Determine the [x, y] coordinate at the center of the cell enclosing the given text.  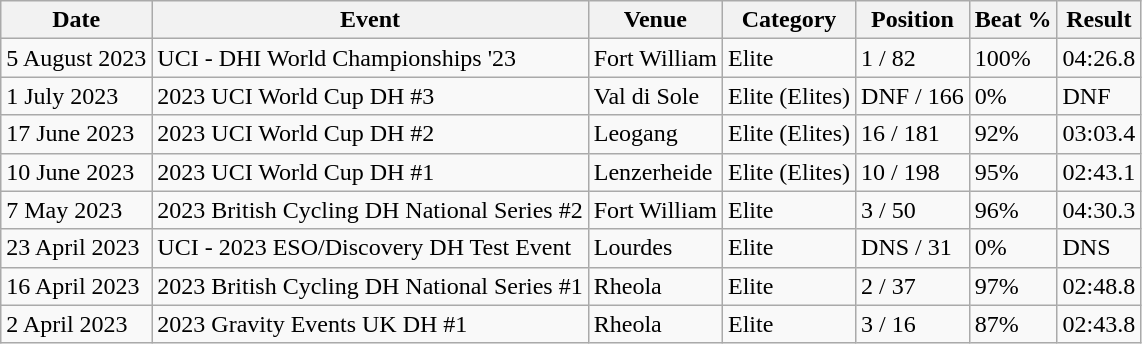
DNS [1099, 248]
17 June 2023 [76, 134]
Leogang [655, 134]
96% [1013, 210]
Lenzerheide [655, 172]
Date [76, 20]
95% [1013, 172]
UCI - 2023 ESO/Discovery DH Test Event [370, 248]
2023 British Cycling DH National Series #1 [370, 286]
3 / 16 [913, 324]
02:43.1 [1099, 172]
Venue [655, 20]
2023 UCI World Cup DH #2 [370, 134]
Lourdes [655, 248]
2 April 2023 [76, 324]
23 April 2023 [76, 248]
02:48.8 [1099, 286]
1 / 82 [913, 58]
3 / 50 [913, 210]
Result [1099, 20]
92% [1013, 134]
Category [790, 20]
Position [913, 20]
2023 UCI World Cup DH #3 [370, 96]
DNF [1099, 96]
87% [1013, 324]
DNS / 31 [913, 248]
Val di Sole [655, 96]
04:26.8 [1099, 58]
Beat % [1013, 20]
16 April 2023 [76, 286]
2023 UCI World Cup DH #1 [370, 172]
2023 Gravity Events UK DH #1 [370, 324]
02:43.8 [1099, 324]
7 May 2023 [76, 210]
DNF / 166 [913, 96]
16 / 181 [913, 134]
Event [370, 20]
100% [1013, 58]
2 / 37 [913, 286]
2023 British Cycling DH National Series #2 [370, 210]
04:30.3 [1099, 210]
5 August 2023 [76, 58]
97% [1013, 286]
1 July 2023 [76, 96]
10 June 2023 [76, 172]
10 / 198 [913, 172]
UCI - DHI World Championships '23 [370, 58]
03:03.4 [1099, 134]
